Return (X, Y) of the center of cell containing provided text 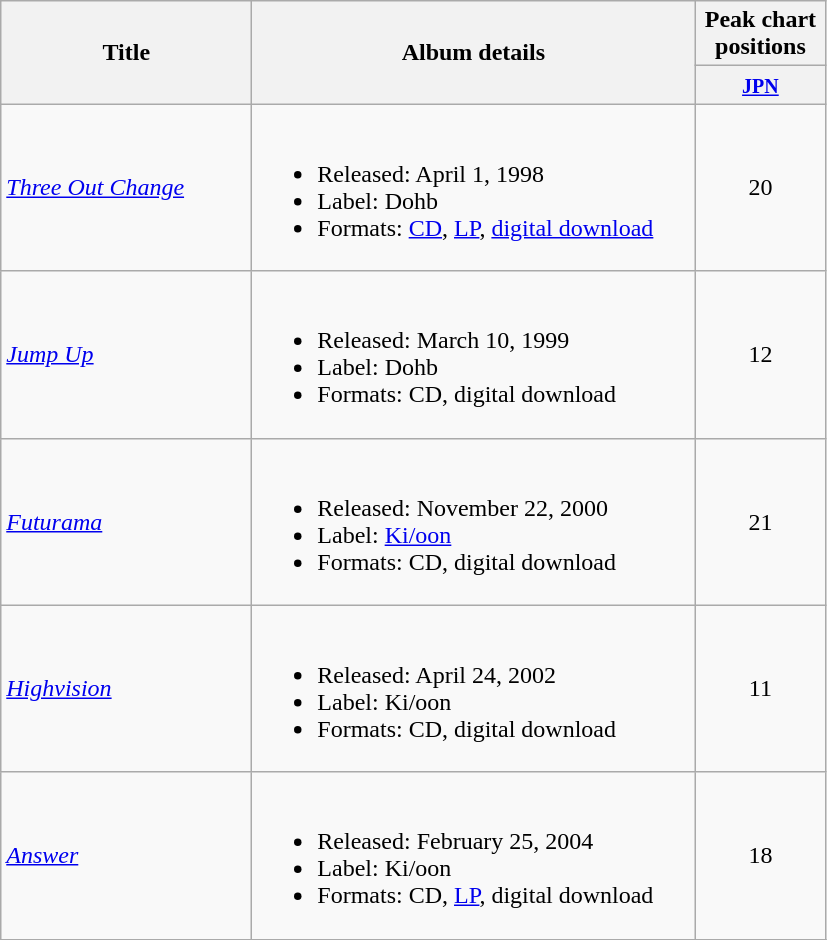
Released: April 1, 1998Label: DohbFormats: CD, LP, digital download (474, 188)
Jump Up (126, 354)
21 (760, 522)
JPN (760, 85)
18 (760, 856)
Highvision (126, 688)
Answer (126, 856)
20 (760, 188)
12 (760, 354)
Album details (474, 52)
Released: April 24, 2002Label: Ki/oonFormats: CD, digital download (474, 688)
11 (760, 688)
Futurama (126, 522)
Title (126, 52)
Released: February 25, 2004Label: Ki/oonFormats: CD, LP, digital download (474, 856)
Released: March 10, 1999Label: DohbFormats: CD, digital download (474, 354)
Three Out Change (126, 188)
Peak chartpositions (760, 34)
Released: November 22, 2000Label: Ki/oonFormats: CD, digital download (474, 522)
